Identify which cell holds the provided text, then report its (x, y) central coordinate. 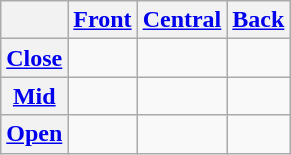
Mid (34, 96)
Front (102, 20)
Central (182, 20)
Open (34, 134)
Close (34, 58)
Back (258, 20)
